For the text-containing cell, return its midpoint in (x, y) coordinate format. 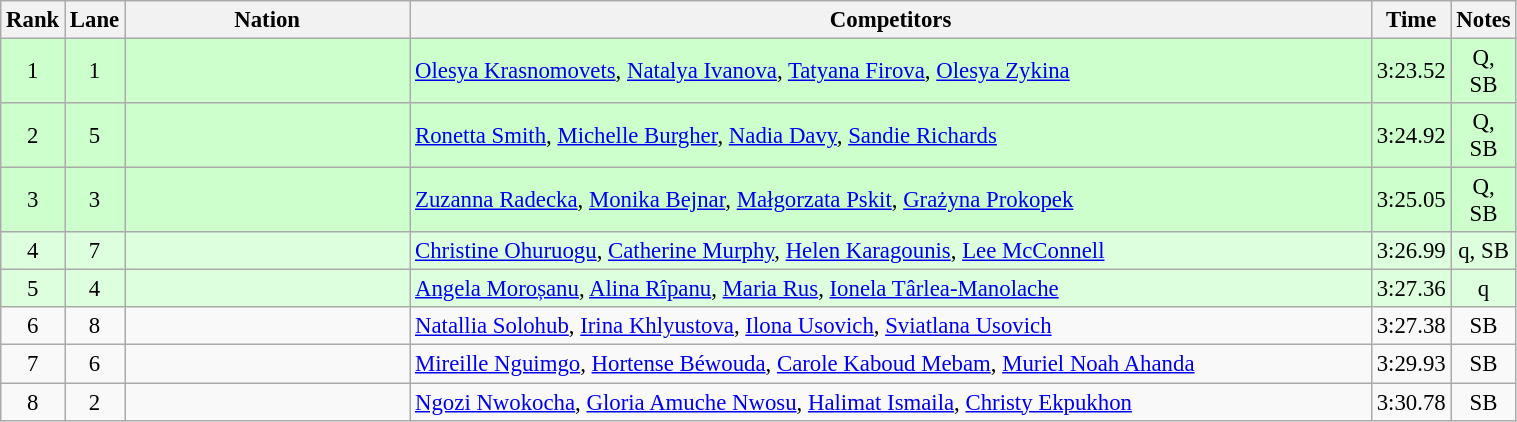
Natallia Solohub, Irina Khlyustova, Ilona Usovich, Sviatlana Usovich (891, 327)
Angela Moroșanu, Alina Rîpanu, Maria Rus, Ionela Târlea-Manolache (891, 289)
Zuzanna Radecka, Monika Bejnar, Małgorzata Pskit, Grażyna Prokopek (891, 200)
Ngozi Nwokocha, Gloria Amuche Nwosu, Halimat Ismaila, Christy Ekpukhon (891, 402)
Notes (1484, 20)
Olesya Krasnomovets, Natalya Ivanova, Tatyana Firova, Olesya Zykina (891, 72)
Rank (33, 20)
q, SB (1484, 251)
3:29.93 (1411, 364)
3:23.52 (1411, 72)
Christine Ohuruogu, Catherine Murphy, Helen Karagounis, Lee McConnell (891, 251)
3:27.36 (1411, 289)
Lane (95, 20)
3:24.92 (1411, 136)
Competitors (891, 20)
Time (1411, 20)
Ronetta Smith, Michelle Burgher, Nadia Davy, Sandie Richards (891, 136)
Mireille Nguimgo, Hortense Béwouda, Carole Kaboud Mebam, Muriel Noah Ahanda (891, 364)
Nation (268, 20)
q (1484, 289)
3:26.99 (1411, 251)
3:30.78 (1411, 402)
3:27.38 (1411, 327)
3:25.05 (1411, 200)
